Return the (X, Y) coordinate for the center point of the cell that contains the specified text.  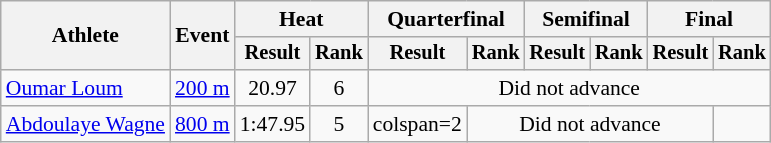
Heat (302, 19)
Oumar Loum (86, 88)
20.97 (272, 88)
Semifinal (586, 19)
Athlete (86, 36)
Quarterfinal (446, 19)
200 m (202, 88)
6 (339, 88)
800 m (202, 124)
Event (202, 36)
Abdoulaye Wagne (86, 124)
5 (339, 124)
Final (710, 19)
colspan=2 (418, 124)
1:47.95 (272, 124)
